Find where the given text appears and provide that cell's center as (X, Y) coordinate. 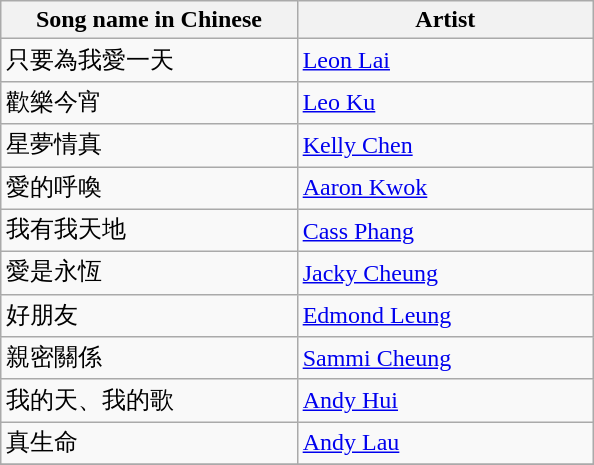
Kelly Chen (445, 146)
好朋友 (149, 316)
Leo Ku (445, 102)
我有我天地 (149, 230)
Jacky Cheung (445, 274)
星夢情真 (149, 146)
Cass Phang (445, 230)
Song name in Chinese (149, 20)
歡樂今宵 (149, 102)
Sammi Cheung (445, 358)
愛是永恆 (149, 274)
只要為我愛一天 (149, 60)
Aaron Kwok (445, 188)
愛的呼喚 (149, 188)
Andy Hui (445, 400)
真生命 (149, 444)
Artist (445, 20)
Leon Lai (445, 60)
Andy Lau (445, 444)
親密關係 (149, 358)
Edmond Leung (445, 316)
我的天、我的歌 (149, 400)
